Search for the cell housing the specified text and yield its (x, y) center coordinate. 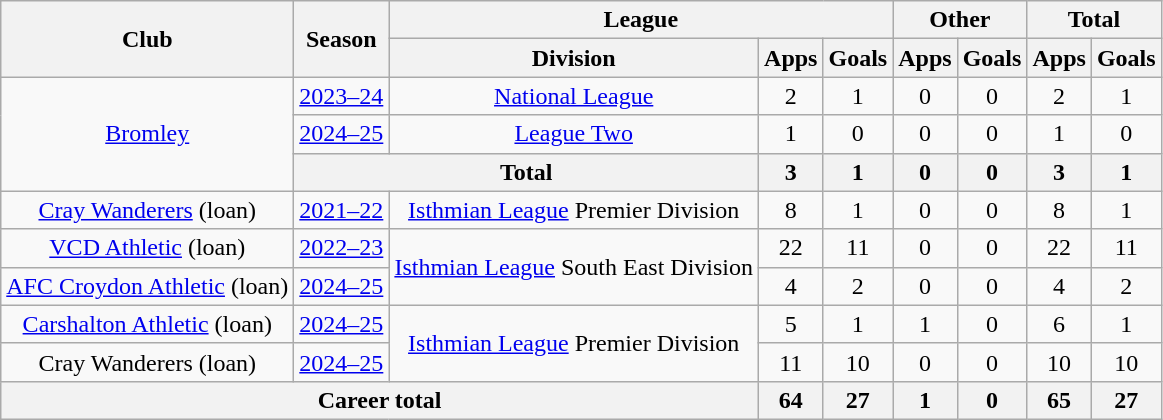
Bromley (148, 134)
2021–22 (342, 210)
Season (342, 39)
65 (1059, 400)
2022–23 (342, 248)
64 (791, 400)
Isthmian League South East Division (574, 267)
Division (574, 58)
Career total (380, 400)
VCD Athletic (loan) (148, 248)
Club (148, 39)
AFC Croydon Athletic (loan) (148, 286)
6 (1059, 324)
Other (960, 20)
League (641, 20)
National League (574, 96)
2023–24 (342, 96)
5 (791, 324)
Carshalton Athletic (loan) (148, 324)
League Two (574, 134)
